From the cell containing the given text, extract its center point as (X, Y) coordinate. 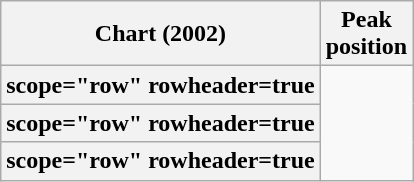
Peakposition (366, 34)
Chart (2002) (160, 34)
